Return [x, y] of the center of cell containing provided text 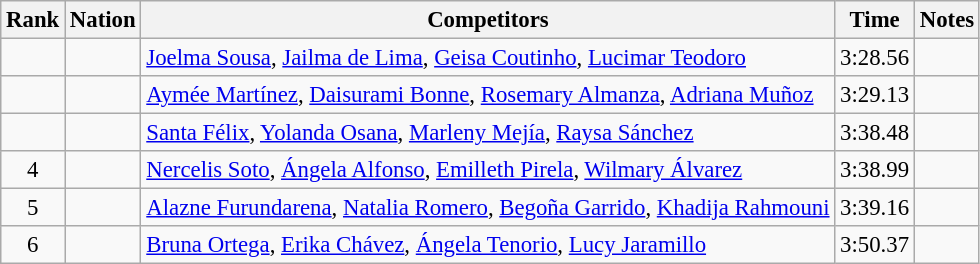
Nercelis Soto, Ángela Alfonso, Emilleth Pirela, Wilmary Álvarez [488, 170]
Joelma Sousa, Jailma de Lima, Geisa Coutinho, Lucimar Teodoro [488, 58]
3:50.37 [875, 245]
3:38.99 [875, 170]
Nation [103, 20]
6 [33, 245]
Alazne Furundarena, Natalia Romero, Begoña Garrido, Khadija Rahmouni [488, 208]
Competitors [488, 20]
Notes [946, 20]
5 [33, 208]
Time [875, 20]
Santa Félix, Yolanda Osana, Marleny Mejía, Raysa Sánchez [488, 133]
4 [33, 170]
Bruna Ortega, Erika Chávez, Ángela Tenorio, Lucy Jaramillo [488, 245]
3:38.48 [875, 133]
Rank [33, 20]
3:28.56 [875, 58]
Aymée Martínez, Daisurami Bonne, Rosemary Almanza, Adriana Muñoz [488, 95]
3:29.13 [875, 95]
3:39.16 [875, 208]
